From the cell containing the given text, extract its center point as (X, Y) coordinate. 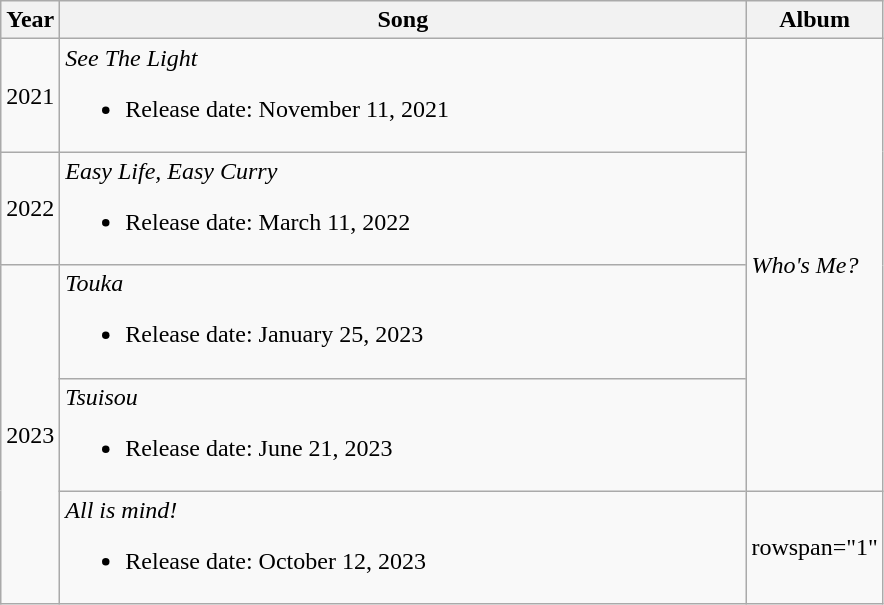
All is mind!Release date: October 12, 2023 (403, 548)
Album (815, 20)
2022 (30, 208)
Easy Life, Easy CurryRelease date: March 11, 2022 (403, 208)
ToukaRelease date: January 25, 2023 (403, 322)
rowspan="1" (815, 548)
TsuisouRelease date: June 21, 2023 (403, 434)
Year (30, 20)
2021 (30, 96)
Who's Me? (815, 265)
Song (403, 20)
See The LightRelease date: November 11, 2021 (403, 96)
2023 (30, 434)
